Provide the (X, Y) coordinate of the cell's center where the given text is located.  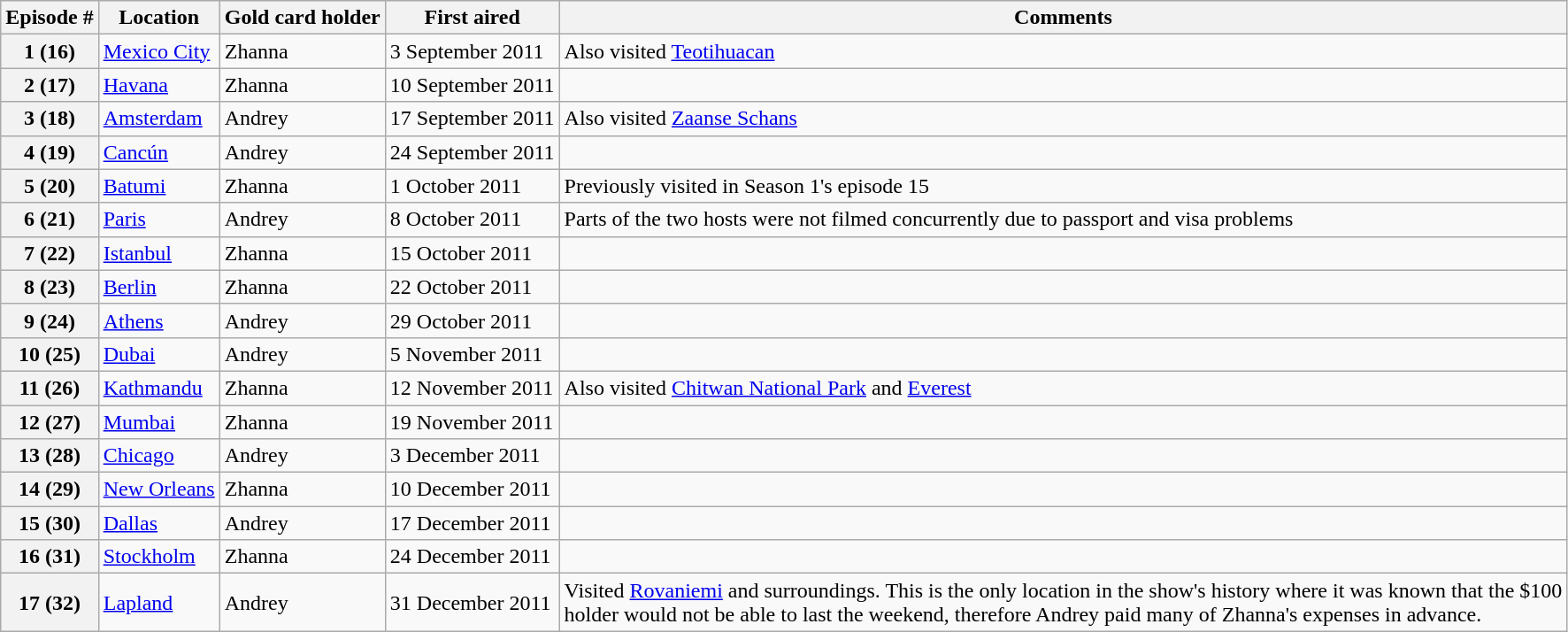
Location (159, 18)
3 September 2011 (473, 51)
Mexico City (159, 51)
Lapland (159, 602)
Gold card holder (303, 18)
11 (26) (50, 388)
29 October 2011 (473, 320)
5 November 2011 (473, 354)
Paris (159, 220)
Stockholm (159, 557)
4 (19) (50, 152)
17 (32) (50, 602)
First aired (473, 18)
Havana (159, 85)
Chicago (159, 456)
22 October 2011 (473, 287)
8 October 2011 (473, 220)
New Orleans (159, 489)
17 December 2011 (473, 523)
Comments (1064, 18)
13 (28) (50, 456)
12 November 2011 (473, 388)
Batumi (159, 186)
8 (23) (50, 287)
2 (17) (50, 85)
24 December 2011 (473, 557)
Also visited Zaanse Schans (1064, 119)
Mumbai (159, 422)
Dallas (159, 523)
12 (27) (50, 422)
5 (20) (50, 186)
Previously visited in Season 1's episode 15 (1064, 186)
15 October 2011 (473, 253)
Berlin (159, 287)
31 December 2011 (473, 602)
3 (18) (50, 119)
15 (30) (50, 523)
Cancún (159, 152)
10 September 2011 (473, 85)
Also visited Teotihuacan (1064, 51)
19 November 2011 (473, 422)
24 September 2011 (473, 152)
3 December 2011 (473, 456)
Episode # (50, 18)
9 (24) (50, 320)
1 October 2011 (473, 186)
Parts of the two hosts were not filmed concurrently due to passport and visa problems (1064, 220)
14 (29) (50, 489)
Amsterdam (159, 119)
Also visited Chitwan National Park and Everest (1064, 388)
16 (31) (50, 557)
7 (22) (50, 253)
10 (25) (50, 354)
Kathmandu (159, 388)
17 September 2011 (473, 119)
Dubai (159, 354)
10 December 2011 (473, 489)
Istanbul (159, 253)
1 (16) (50, 51)
Athens (159, 320)
6 (21) (50, 220)
